For the text-containing cell, return its midpoint in (x, y) coordinate format. 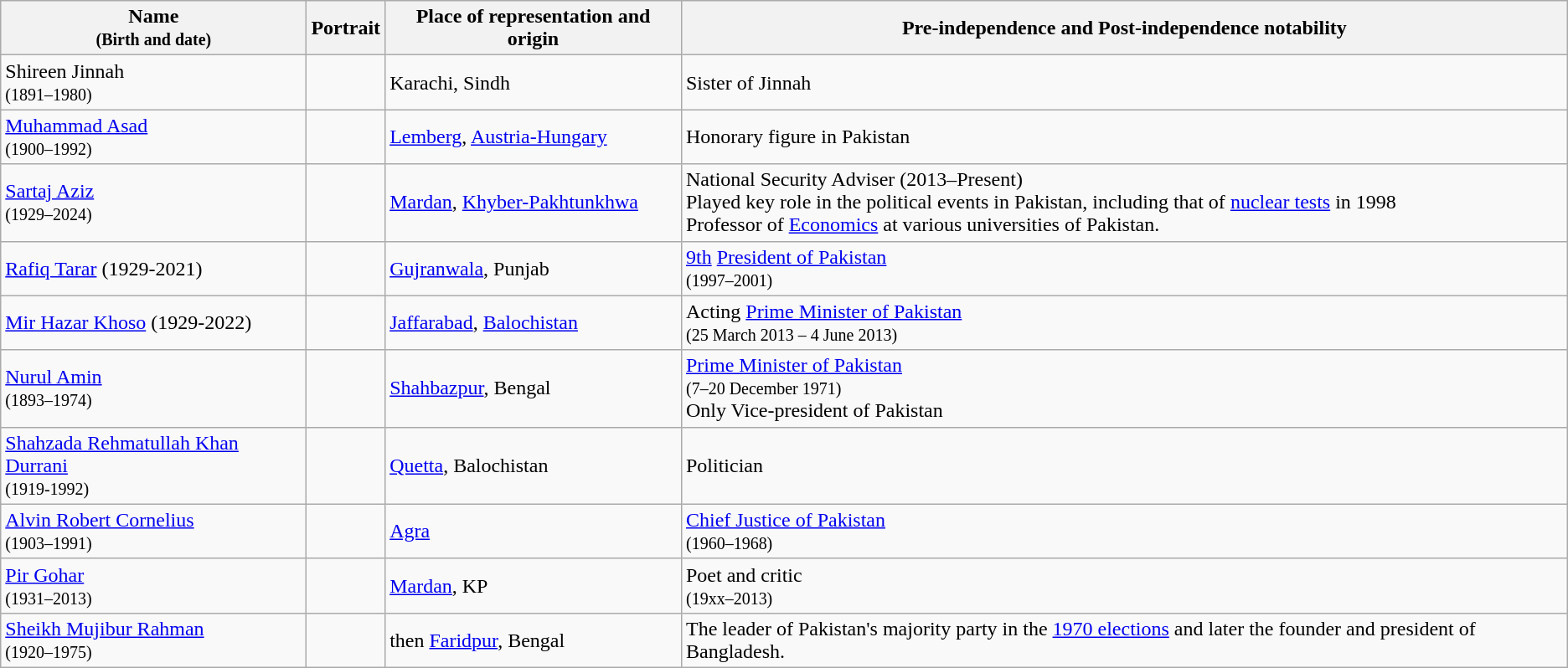
Shireen Jinnah(1891–1980) (154, 82)
Acting Prime Minister of Pakistan(25 March 2013 – 4 June 2013) (1124, 323)
Name(Birth and date) (154, 28)
Lemberg, Austria-Hungary (534, 137)
Honorary figure in Pakistan (1124, 137)
Quetta, Balochistan (534, 465)
Poet and critic(19xx–2013) (1124, 586)
Mir Hazar Khoso (1929-2022) (154, 323)
Shahbazpur, Bengal (534, 388)
Rafiq Tarar (1929-2021) (154, 268)
Mardan, Khyber-Pakhtunkhwa (534, 203)
Jaffarabad, Balochistan (534, 323)
Shahzada Rehmatullah Khan Durrani(1919-1992) (154, 465)
9th President of Pakistan(1997–2001) (1124, 268)
Pir Gohar(1931–2013) (154, 586)
Mardan, KP (534, 586)
Pre-independence and Post-independence notability (1124, 28)
Alvin Robert Cornelius(1903–1991) (154, 531)
Prime Minister of Pakistan(7–20 December 1971) Only Vice-president of Pakistan (1124, 388)
Portrait (346, 28)
Politician (1124, 465)
Sartaj Aziz(1929–2024) (154, 203)
Gujranwala, Punjab (534, 268)
Sister of Jinnah (1124, 82)
Place of representation and origin (534, 28)
Chief Justice of Pakistan(1960–1968) (1124, 531)
Sheikh Mujibur Rahman(1920–1975) (154, 640)
The leader of Pakistan's majority party in the 1970 elections and later the founder and president of Bangladesh. (1124, 640)
Karachi, Sindh (534, 82)
Nurul Amin(1893–1974) (154, 388)
Agra (534, 531)
Muhammad Asad(1900–1992) (154, 137)
then Faridpur, Bengal (534, 640)
